Scan for the cell matching the given text and deliver its (X, Y) coordinate at center. 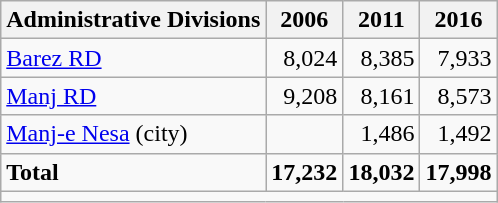
Manj-e Nesa (city) (134, 134)
1,492 (458, 134)
8,161 (382, 96)
17,232 (304, 172)
18,032 (382, 172)
Total (134, 172)
8,385 (382, 58)
Manj RD (134, 96)
8,573 (458, 96)
Administrative Divisions (134, 20)
2011 (382, 20)
9,208 (304, 96)
17,998 (458, 172)
1,486 (382, 134)
2016 (458, 20)
Barez RD (134, 58)
8,024 (304, 58)
7,933 (458, 58)
2006 (304, 20)
